Identify which cell holds the provided text, then report its [X, Y] central coordinate. 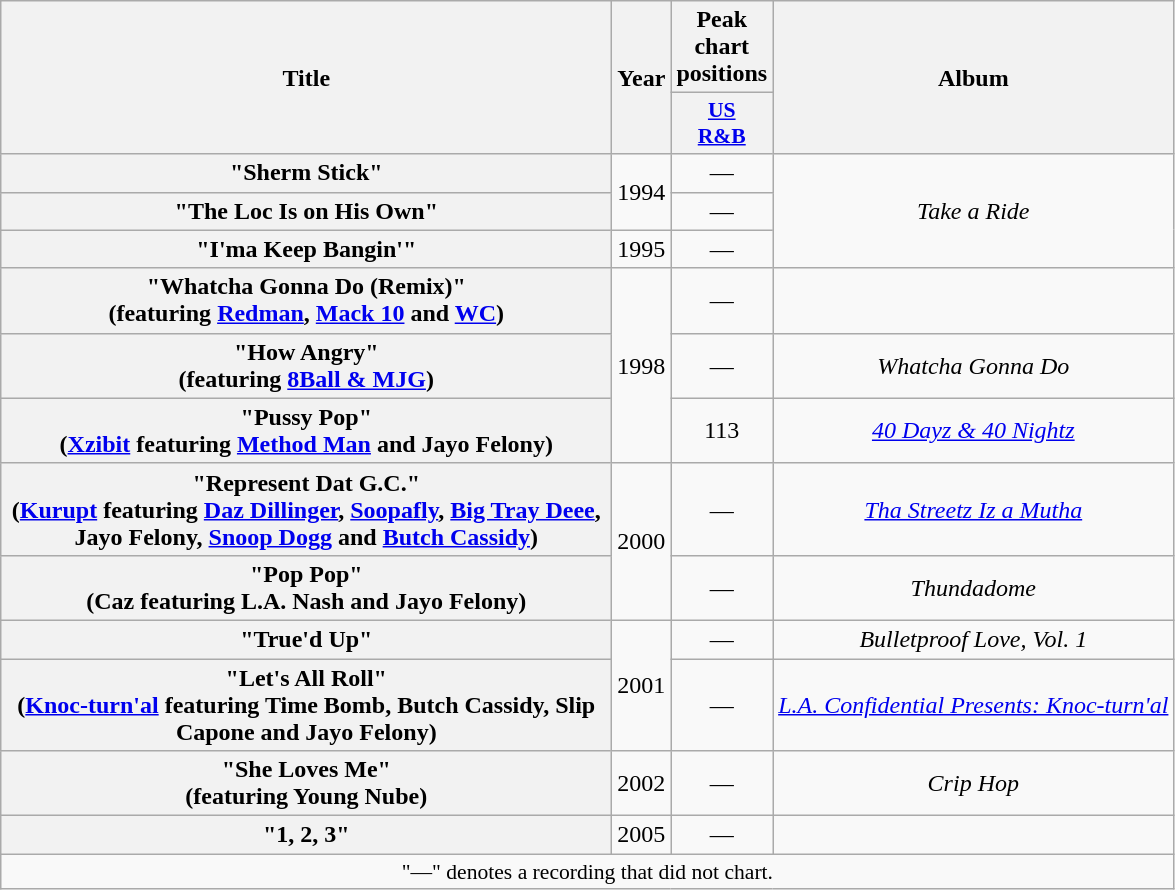
Whatcha Gonna Do [974, 366]
"Sherm Stick" [306, 173]
113 [722, 430]
"—" denotes a recording that did not chart. [588, 872]
"1, 2, 3" [306, 835]
2002 [642, 784]
Peak chart positions [722, 47]
"Pussy Pop"(Xzibit featuring Method Man and Jayo Felony) [306, 430]
"True'd Up" [306, 639]
"I'ma Keep Bangin'" [306, 249]
"Represent Dat G.C."(Kurupt featuring Daz Dillinger, Soopafly, Big Tray Deee, Jayo Felony, Snoop Dogg and Butch Cassidy) [306, 509]
Year [642, 78]
Crip Hop [974, 784]
2001 [642, 685]
Bulletproof Love, Vol. 1 [974, 639]
Thundadome [974, 588]
Take a Ride [974, 211]
"Whatcha Gonna Do (Remix)"(featuring Redman, Mack 10 and WC) [306, 300]
L.A. Confidential Presents: Knoc-turn'al [974, 704]
Album [974, 78]
"Pop Pop"(Caz featuring L.A. Nash and Jayo Felony) [306, 588]
40 Dayz & 40 Nightz [974, 430]
1994 [642, 192]
Title [306, 78]
"The Loc Is on His Own" [306, 211]
USR&B [722, 124]
"Let's All Roll"(Knoc-turn'al featuring Time Bomb, Butch Cassidy, Slip Capone and Jayo Felony) [306, 704]
1998 [642, 366]
2000 [642, 542]
1995 [642, 249]
2005 [642, 835]
"She Loves Me"(featuring Young Nube) [306, 784]
"How Angry"(featuring 8Ball & MJG) [306, 366]
Tha Streetz Iz a Mutha [974, 509]
